Detect which cell encompasses the target text, then output its [x, y] center coordinate. 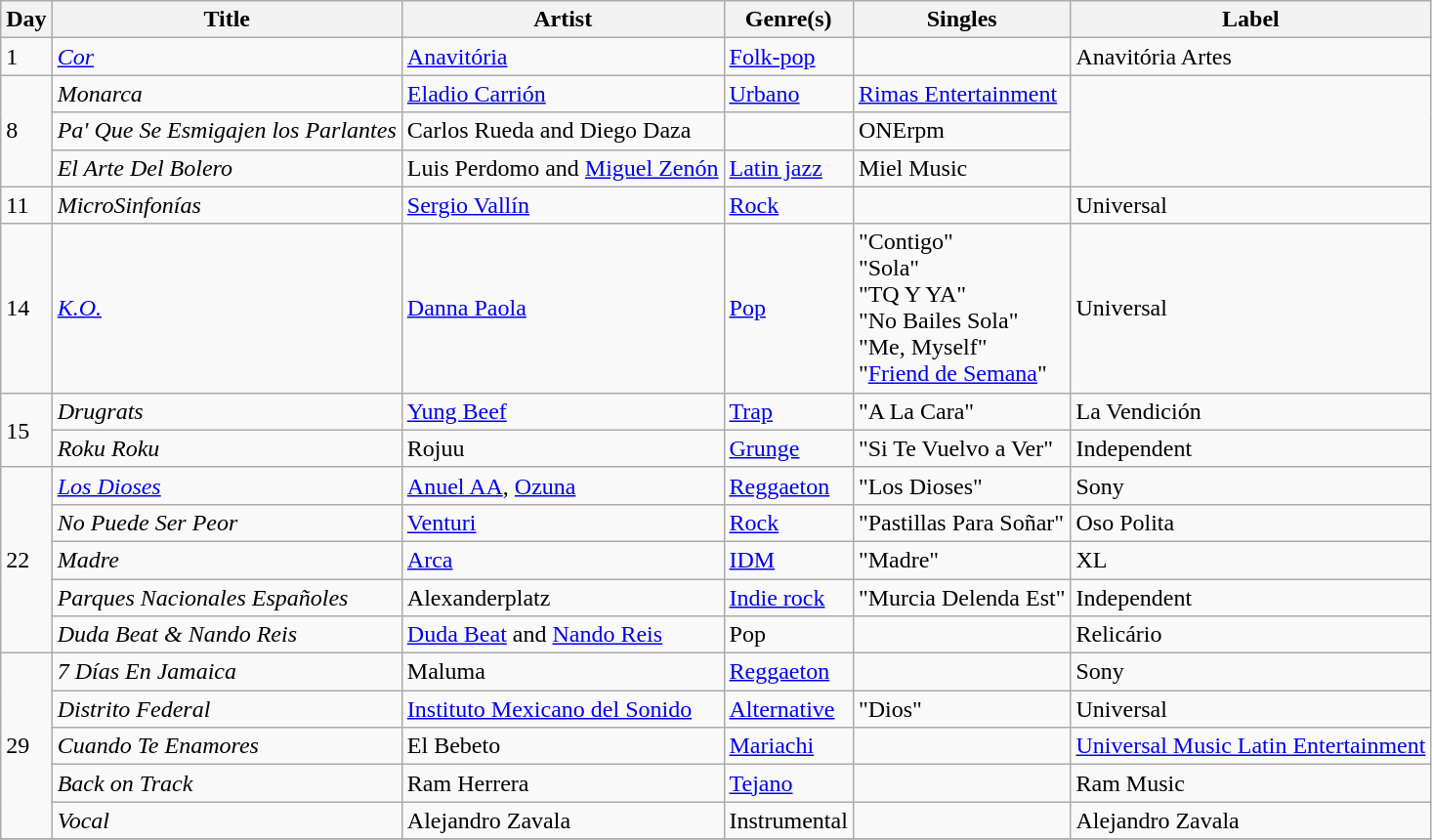
Pa' Que Se Esmigajen los Parlantes [227, 131]
1 [26, 57]
Distrito Federal [227, 709]
Day [26, 20]
"Dios" [961, 709]
Miel Music [961, 168]
8 [26, 131]
Title [227, 20]
Rojuu [563, 448]
Label [1250, 20]
"Murcia Delenda Est" [961, 597]
Arca [563, 560]
Relicário [1250, 635]
"Madre" [961, 560]
Anuel AA, Ozuna [563, 485]
IDM [788, 560]
Indie rock [788, 597]
Danna Paola [563, 309]
Artist [563, 20]
"Si Te Vuelvo a Ver" [961, 448]
15 [26, 430]
Cor [227, 57]
Eladio Carrión [563, 94]
Anavitória Artes [1250, 57]
Mariachi [788, 746]
Singles [961, 20]
MicroSinfonías [227, 205]
Grunge [788, 448]
Oso Polita [1250, 523]
Ram Music [1250, 783]
Genre(s) [788, 20]
Tejano [788, 783]
"A La Cara" [961, 411]
"Contigo""Sola""TQ Y YA""No Bailes Sola""Me, Myself""Friend de Semana" [961, 309]
K.O. [227, 309]
Universal Music Latin Entertainment [1250, 746]
Monarca [227, 94]
Trap [788, 411]
Drugrats [227, 411]
Maluma [563, 672]
Folk-pop [788, 57]
Parques Nacionales Españoles [227, 597]
Ram Herrera [563, 783]
11 [26, 205]
XL [1250, 560]
Latin jazz [788, 168]
Vocal [227, 820]
Sergio Vallín [563, 205]
La Vendición [1250, 411]
Carlos Rueda and Diego Daza [563, 131]
Madre [227, 560]
29 [26, 746]
No Puede Ser Peor [227, 523]
ONErpm [961, 131]
Roku Roku [227, 448]
Alternative [788, 709]
Cuando Te Enamores [227, 746]
Los Dioses [227, 485]
Urbano [788, 94]
Venturi [563, 523]
22 [26, 560]
Back on Track [227, 783]
El Bebeto [563, 746]
"Los Dioses" [961, 485]
El Arte Del Bolero [227, 168]
Rimas Entertainment [961, 94]
Luis Perdomo and Miguel Zenón [563, 168]
Instituto Mexicano del Sonido [563, 709]
Duda Beat and Nando Reis [563, 635]
Anavitória [563, 57]
Instrumental [788, 820]
"Pastillas Para Soñar" [961, 523]
7 Días En Jamaica [227, 672]
Yung Beef [563, 411]
Alexanderplatz [563, 597]
14 [26, 309]
Duda Beat & Nando Reis [227, 635]
